Determine the (x, y) coordinate at the center of the cell enclosing the given text.  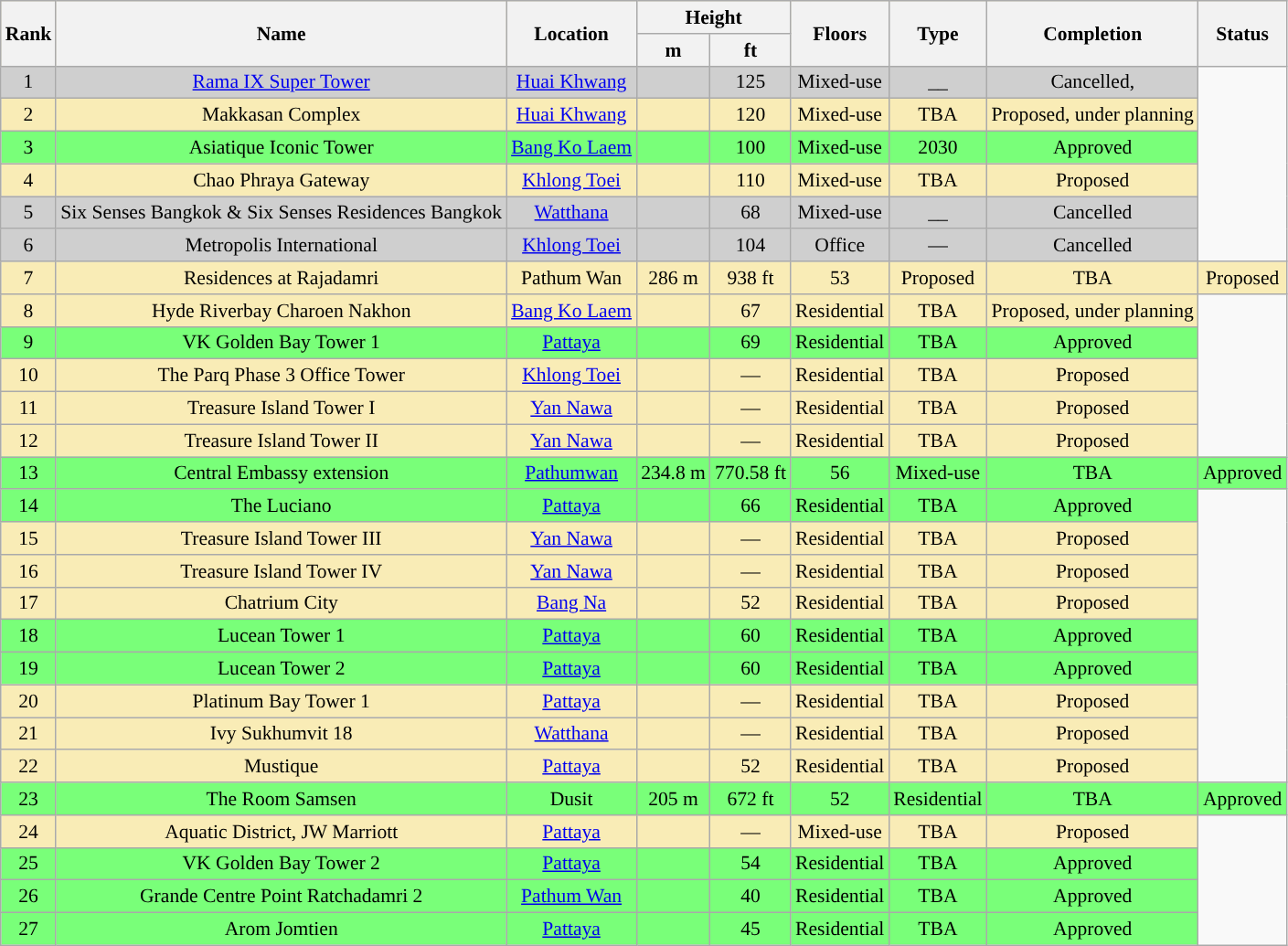
Six Senses Bangkok & Six Senses Residences Bangkok (282, 213)
Treasure Island Tower III (282, 538)
125 (750, 82)
Dusit (571, 799)
10 (29, 376)
5 (29, 213)
1 (29, 82)
68 (750, 213)
m (673, 50)
Floors (839, 33)
69 (750, 343)
13 (29, 473)
18 (29, 636)
17 (29, 603)
Status (1242, 33)
205 m (673, 799)
110 (750, 180)
15 (29, 538)
Residences at Rajadamri (282, 278)
Grande Centre Point Ratchadamri 2 (282, 897)
16 (29, 571)
54 (750, 864)
6 (29, 246)
Lucean Tower 1 (282, 636)
Bang Na (571, 603)
The Parq Phase 3 Office Tower (282, 376)
Lucean Tower 2 (282, 669)
4 (29, 180)
11 (29, 409)
12 (29, 441)
2 (29, 115)
VK Golden Bay Tower 1 (282, 343)
53 (839, 278)
9 (29, 343)
22 (29, 767)
27 (29, 930)
Completion (1093, 33)
Central Embassy extension (282, 473)
8 (29, 311)
Makkasan Complex (282, 115)
234.8 m (673, 473)
938 ft (750, 278)
2030 (938, 148)
Rama IX Super Tower (282, 82)
120 (750, 115)
66 (750, 506)
Platinum Bay Tower 1 (282, 701)
100 (750, 148)
286 m (673, 278)
672 ft (750, 799)
56 (839, 473)
Aquatic District, JW Marriott (282, 832)
Hyde Riverbay Charoen Nakhon (282, 311)
19 (29, 669)
Asiatique Iconic Tower (282, 148)
Office (839, 246)
770.58 ft (750, 473)
21 (29, 734)
Chao Phraya Gateway (282, 180)
ft (750, 50)
Location (571, 33)
Arom Jomtien (282, 930)
Pathumwan (571, 473)
3 (29, 148)
23 (29, 799)
Name (282, 33)
45 (750, 930)
Ivy Sukhumvit 18 (282, 734)
40 (750, 897)
24 (29, 832)
14 (29, 506)
VK Golden Bay Tower 2 (282, 864)
Rank (29, 33)
Treasure Island Tower II (282, 441)
The Room Samsen (282, 799)
20 (29, 701)
Chatrium City (282, 603)
Treasure Island Tower IV (282, 571)
Metropolis International (282, 246)
7 (29, 278)
104 (750, 246)
Type (938, 33)
67 (750, 311)
Treasure Island Tower I (282, 409)
Mustique (282, 767)
The Luciano (282, 506)
Height (713, 17)
25 (29, 864)
Cancelled, (1093, 82)
26 (29, 897)
